Search for the cell housing the specified text and yield its [X, Y] center coordinate. 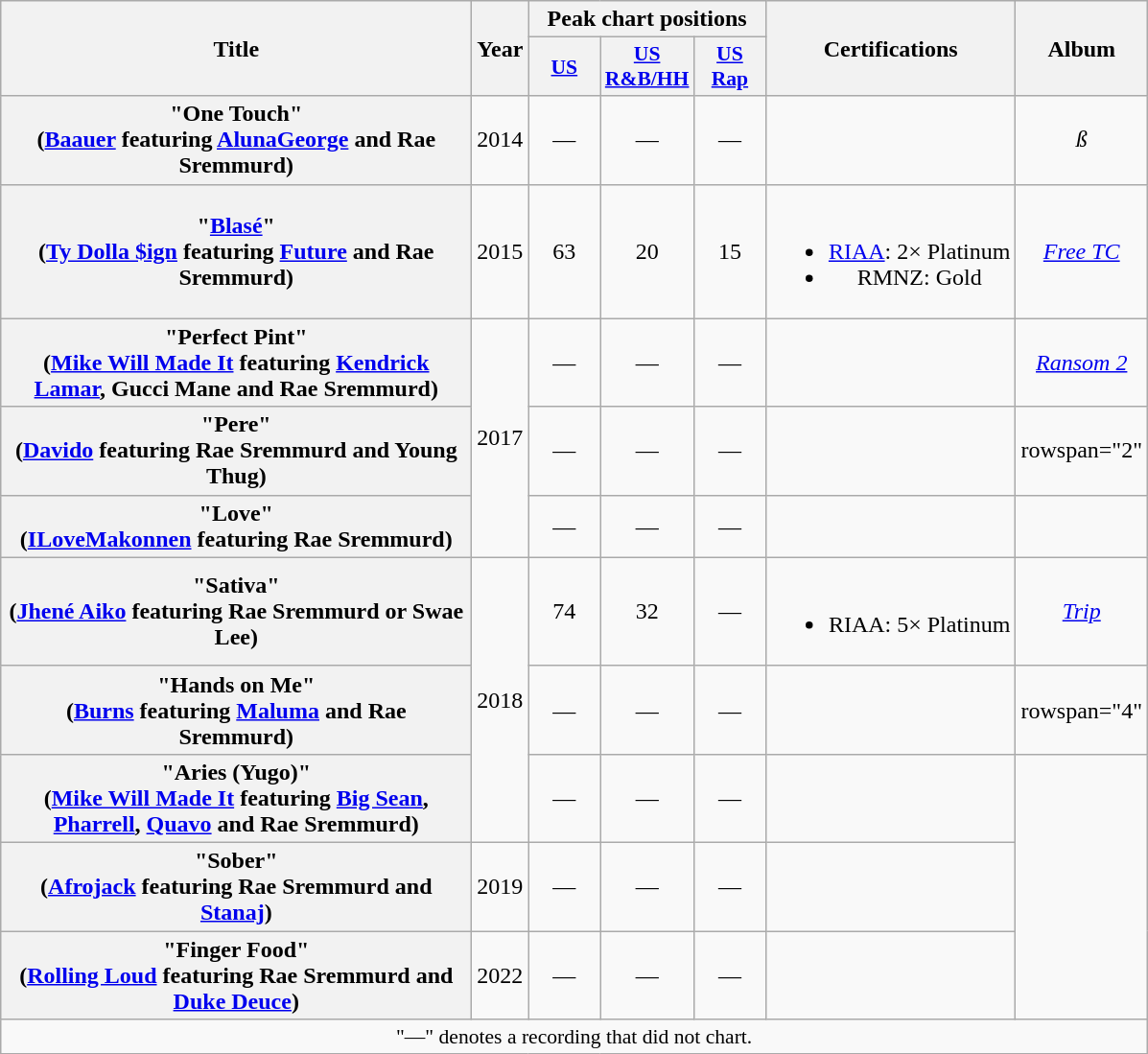
RIAA: 2× PlatinumRMNZ: Gold [890, 251]
Trip [1082, 612]
RIAA: 5× Platinum [890, 612]
"Perfect Pint"(Mike Will Made It featuring Kendrick Lamar, Gucci Mane and Rae Sremmurd) [236, 363]
"One Touch"(Baauer featuring AlunaGeorge and Rae Sremmurd) [236, 140]
2022 [501, 974]
2017 [501, 437]
"Aries (Yugo)" (Mike Will Made It featuring Big Sean, Pharrell, Quavo and Rae Sremmurd) [236, 798]
2018 [501, 700]
2019 [501, 886]
15 [729, 251]
Ransom 2 [1082, 363]
"—" denotes a recording that did not chart. [574, 1037]
2015 [501, 251]
20 [647, 251]
ß [1082, 140]
"Pere"(Davido featuring Rae Sremmurd and Young Thug) [236, 451]
"Blasé"(Ty Dolla $ign featuring Future and Rae Sremmurd) [236, 251]
"Love"(ILoveMakonnen featuring Rae Sremmurd) [236, 526]
USRap [729, 67]
rowspan="4" [1082, 710]
Certifications [890, 48]
USR&B/HH [647, 67]
32 [647, 612]
"Finger Food"(Rolling Loud featuring Rae Sremmurd and Duke Deuce) [236, 974]
74 [564, 612]
US [564, 67]
rowspan="2" [1082, 451]
"Sober" (Afrojack featuring Rae Sremmurd and Stanaj) [236, 886]
Free TC [1082, 251]
"Hands on Me" (Burns featuring Maluma and Rae Sremmurd) [236, 710]
"Sativa"(Jhené Aiko featuring Rae Sremmurd or Swae Lee) [236, 612]
63 [564, 251]
Album [1082, 48]
Title [236, 48]
2014 [501, 140]
Year [501, 48]
Peak chart positions [647, 19]
